For the text-containing cell, return its midpoint in [x, y] coordinate format. 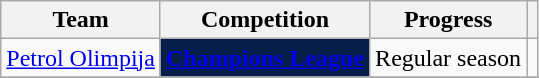
Team [81, 20]
Progress [448, 20]
Regular season [448, 58]
Champions League [264, 58]
Competition [264, 20]
Petrol Olimpija [81, 58]
